Search for the cell housing the specified text and yield its [x, y] center coordinate. 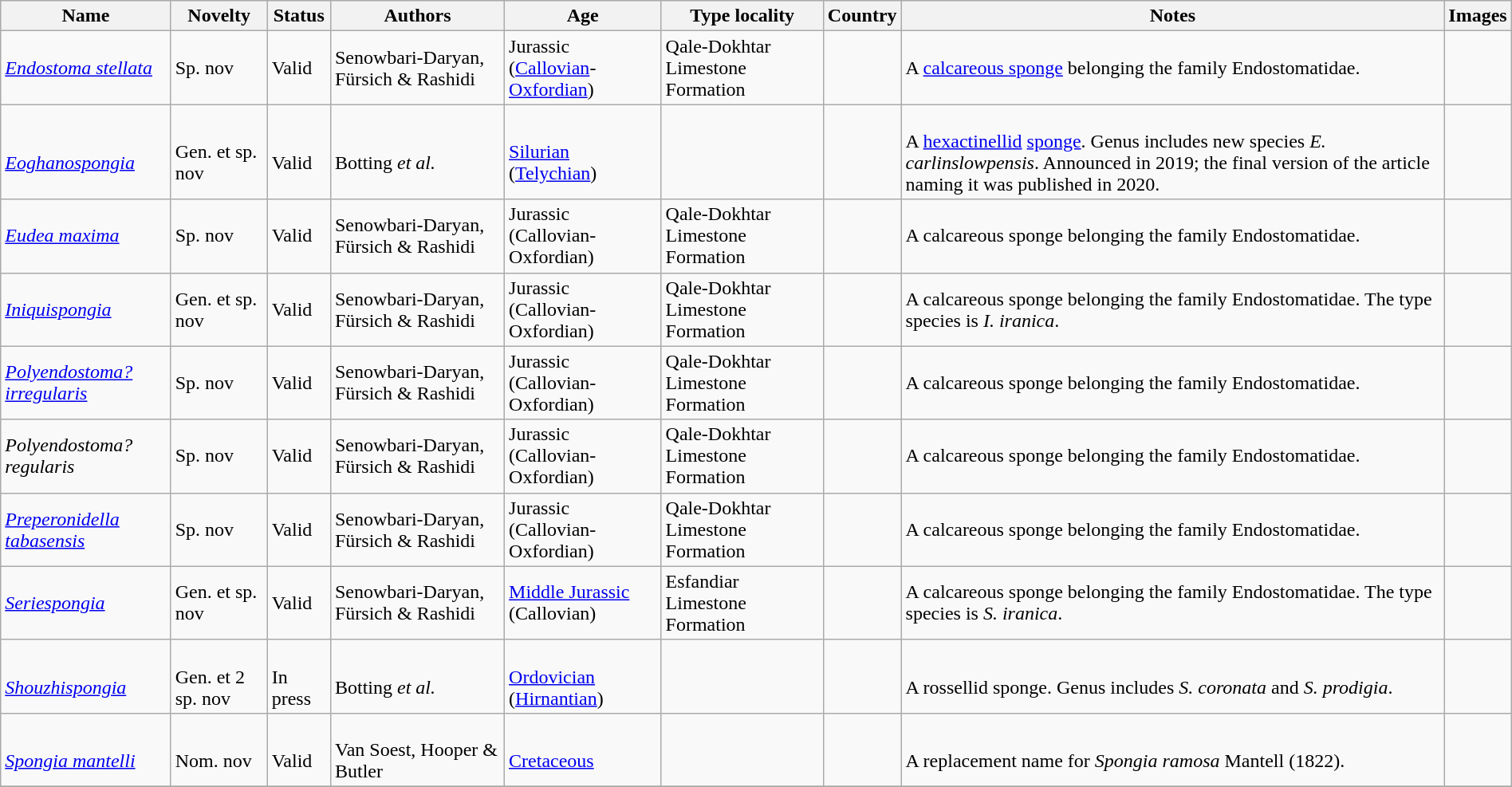
Notes [1172, 16]
A replacement name for Spongia ramosa Mantell (1822). [1172, 750]
A calcareous sponge belonging the family Endostomatidae. The type species is S. iranica. [1172, 603]
Spongia mantelli [86, 750]
Eudea maxima [86, 236]
Type locality [742, 16]
Nom. nov [219, 750]
Van Soest, Hooper & Butler [417, 750]
Gen. et 2 sp. nov [219, 676]
A rossellid sponge. Genus includes S. coronata and S. prodigia. [1172, 676]
Esfandiar Limestone Formation [742, 603]
Status [298, 16]
Middle Jurassic (Callovian) [583, 603]
Endostoma stellata [86, 68]
Images [1478, 16]
Age [583, 16]
Ordovician (Hirnantian) [583, 676]
Novelty [219, 16]
Authors [417, 16]
Name [86, 16]
Polyendostoma? regularis [86, 456]
A calcareous sponge belonging the family Endostomatidae. The type species is I. iranica. [1172, 309]
Country [862, 16]
In press [298, 676]
Silurian (Telychian) [583, 151]
Preperonidella tabasensis [86, 529]
Iniquispongia [86, 309]
Seriespongia [86, 603]
Eoghanospongia [86, 151]
Cretaceous [583, 750]
Shouzhispongia [86, 676]
Polyendostoma? irregularis [86, 383]
